Scan for the cell matching the given text and deliver its (x, y) coordinate at center. 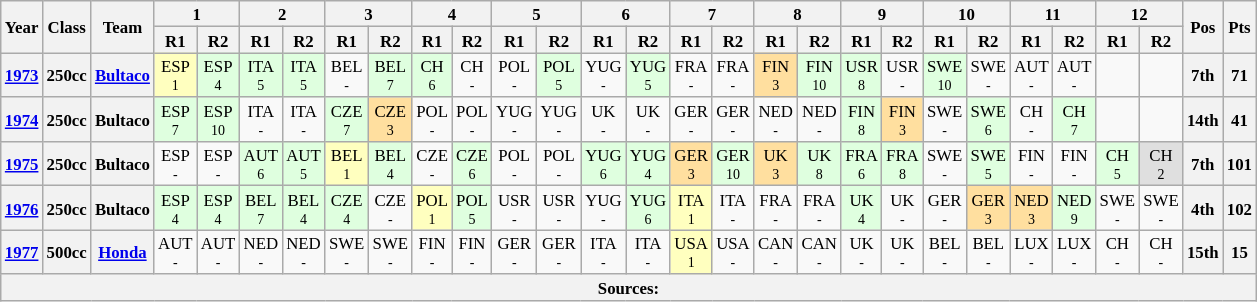
ESP7 (176, 120)
500cc (67, 252)
41 (1240, 120)
FIN8 (862, 120)
3 (368, 14)
1976 (22, 208)
BEL1 (347, 164)
102 (1240, 208)
1975 (22, 164)
11 (1052, 14)
7 (712, 14)
ITA1 (691, 208)
ESP10 (218, 120)
101 (1240, 164)
Class (67, 27)
4 (452, 14)
CH7 (1074, 120)
5 (536, 14)
9 (882, 14)
GER10 (733, 164)
USA1 (691, 252)
Pts (1240, 27)
CZE3 (390, 120)
USA- (733, 252)
Sources: (628, 287)
SWE10 (945, 75)
YUG5 (648, 75)
71 (1240, 75)
FIN10 (819, 75)
15 (1240, 252)
SWE6 (988, 120)
UK8 (819, 164)
FRA8 (902, 164)
CZE6 (472, 164)
12 (1138, 14)
CZE4 (347, 208)
CH2 (1161, 164)
Honda (122, 252)
NED9 (1074, 208)
NED3 (1032, 208)
2 (282, 14)
AUT6 (260, 164)
1977 (22, 252)
14th (1203, 120)
4th (1203, 208)
6 (626, 14)
SWE5 (988, 164)
YUG4 (648, 164)
FRA6 (862, 164)
USR8 (862, 75)
POL1 (432, 208)
CH6 (432, 75)
8 (798, 14)
CH5 (1117, 164)
ESP1 (176, 75)
1974 (22, 120)
Pos (1203, 27)
10 (966, 14)
15th (1203, 252)
UK4 (862, 208)
CZE7 (347, 120)
1973 (22, 75)
Year (22, 27)
UK3 (776, 164)
AUT5 (304, 164)
1 (196, 14)
Team (122, 27)
